Identify which cell holds the provided text, then report its (x, y) central coordinate. 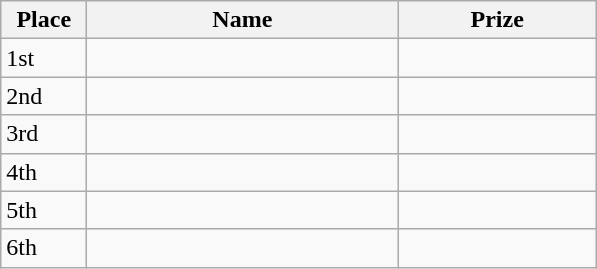
2nd (44, 96)
4th (44, 172)
1st (44, 58)
5th (44, 210)
3rd (44, 134)
Name (242, 20)
Prize (498, 20)
Place (44, 20)
6th (44, 248)
